From the cell containing the given text, extract its center point as (x, y) coordinate. 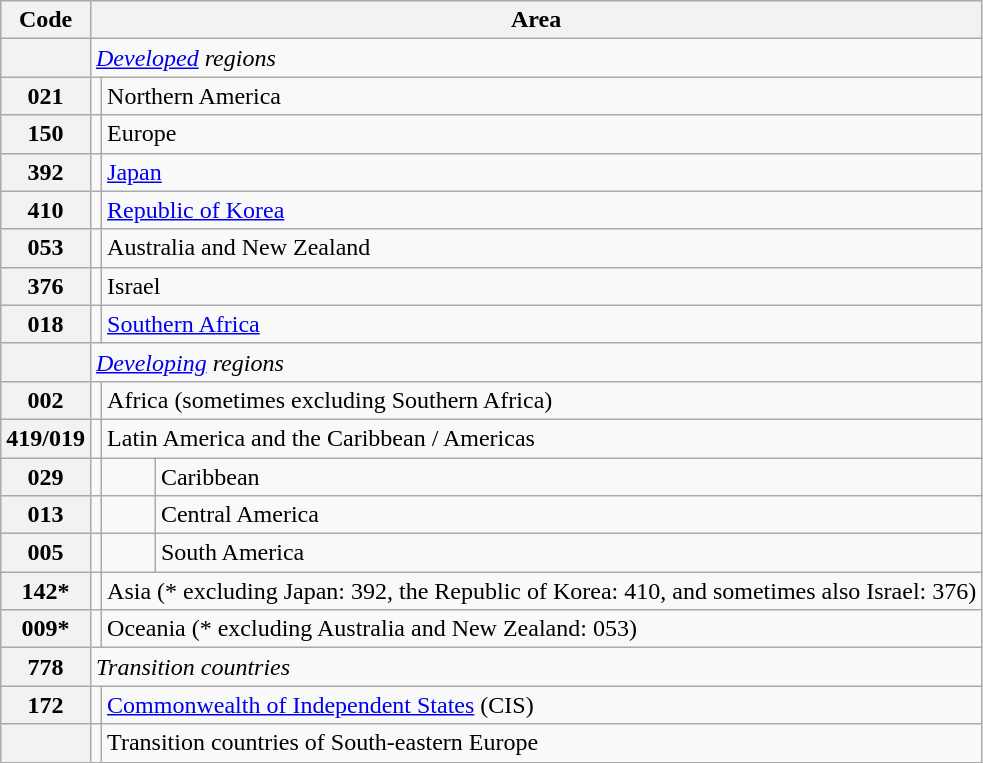
778 (46, 667)
Transition countries of South-eastern Europe (542, 743)
053 (46, 248)
142* (46, 591)
009* (46, 629)
021 (46, 96)
Developed regions (536, 58)
Japan (542, 172)
029 (46, 477)
Republic of Korea (542, 210)
419/019 (46, 438)
Africa (sometimes excluding Southern Africa) (542, 400)
002 (46, 400)
Caribbean (568, 477)
Code (46, 20)
Central America (568, 515)
376 (46, 286)
392 (46, 172)
150 (46, 134)
172 (46, 705)
005 (46, 553)
Northern America (542, 96)
Commonwealth of Independent States (CIS) (542, 705)
Israel (542, 286)
410 (46, 210)
Europe (542, 134)
018 (46, 324)
Australia and New Zealand (542, 248)
Southern Africa (542, 324)
Developing regions (536, 362)
Transition countries (536, 667)
Area (536, 20)
South America (568, 553)
013 (46, 515)
Oceania (* excluding Australia and New Zealand: 053) (542, 629)
Latin America and the Caribbean / Americas (542, 438)
Asia (* excluding Japan: 392, the Republic of Korea: 410, and sometimes also Israel: 376) (542, 591)
